Determine the [x, y] coordinate at the center of the cell enclosing the given text.  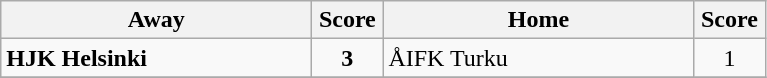
ÅIFK Turku [538, 58]
3 [348, 58]
1 [730, 58]
Home [538, 20]
Away [156, 20]
HJK Helsinki [156, 58]
